Scan for the cell matching the given text and deliver its (X, Y) coordinate at center. 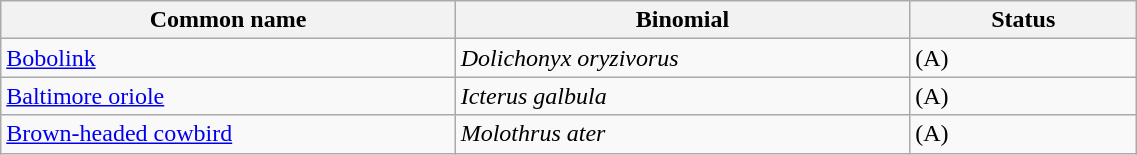
Bobolink (228, 58)
Binomial (682, 20)
Dolichonyx oryzivorus (682, 58)
Molothrus ater (682, 134)
Status (1024, 20)
Icterus galbula (682, 96)
Brown-headed cowbird (228, 134)
Baltimore oriole (228, 96)
Common name (228, 20)
